Determine the (x, y) coordinate at the center of the cell enclosing the given text.  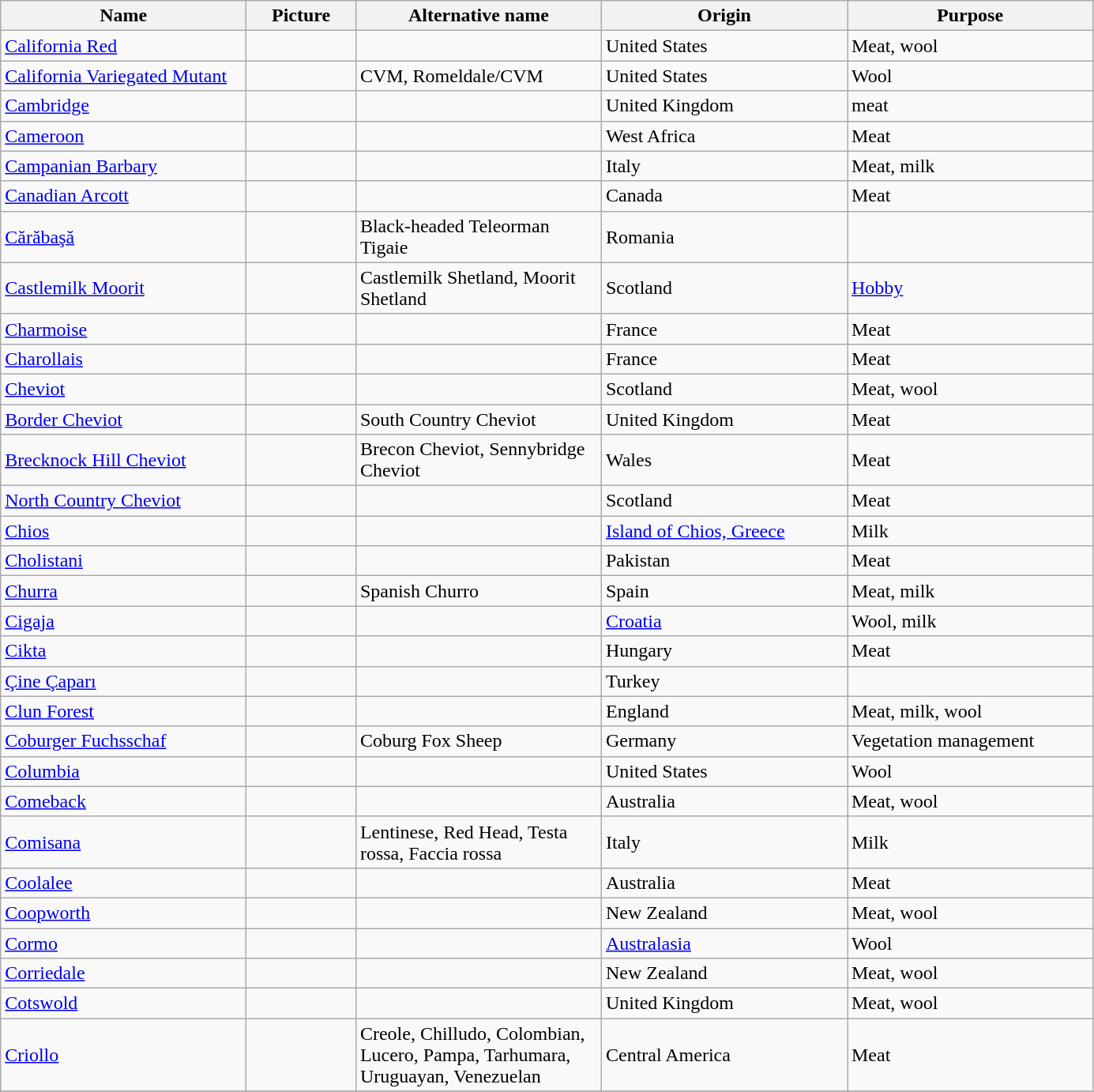
Central America (724, 1055)
Name (123, 16)
North Country Cheviot (123, 501)
Lentinese, Red Head, Testa rossa, Faccia rossa (479, 842)
Coopworth (123, 913)
Wool, milk (970, 621)
Coburg Fox Sheep (479, 741)
meat (970, 106)
Canada (724, 196)
Australasia (724, 943)
Creole, Chilludo, Colombian, Lucero, Pampa, Tarhumara, Uruguayan, Venezuelan (479, 1055)
Chios (123, 531)
Charollais (123, 359)
Corriedale (123, 973)
West Africa (724, 136)
Purpose (970, 16)
Churra (123, 591)
Turkey (724, 681)
Clun Forest (123, 711)
Brecon Cheviot, Sennybridge Cheviot (479, 460)
Cameroon (123, 136)
England (724, 711)
Castlemilk Moorit (123, 288)
Cigaja (123, 621)
Vegetation management (970, 741)
Campanian Barbary (123, 166)
Wales (724, 460)
Cărăbaşă (123, 237)
Comisana (123, 842)
Island of Chios, Greece (724, 531)
Croatia (724, 621)
Pakistan (724, 561)
Hobby (970, 288)
Romania (724, 237)
Cotswold (123, 1004)
Cheviot (123, 389)
Columbia (123, 771)
California Red (123, 46)
CVM, Romeldale/CVM (479, 76)
Coolalee (123, 883)
Criollo (123, 1055)
Origin (724, 16)
Canadian Arcott (123, 196)
Alternative name (479, 16)
Coburger Fuchsschaf (123, 741)
Spanish Churro (479, 591)
Cholistani (123, 561)
Spain (724, 591)
South Country Cheviot (479, 420)
Hungary (724, 651)
Picture (302, 16)
Germany (724, 741)
Brecknock Hill Cheviot (123, 460)
Cambridge (123, 106)
California Variegated Mutant (123, 76)
Comeback (123, 801)
Charmoise (123, 329)
Çine Çaparı (123, 681)
Castlemilk Shetland, Moorit Shetland (479, 288)
Black-headed Teleorman Tigaie (479, 237)
Cikta (123, 651)
Border Cheviot (123, 420)
Meat, milk, wool (970, 711)
Cormo (123, 943)
